Return [x, y] of the center of cell containing provided text 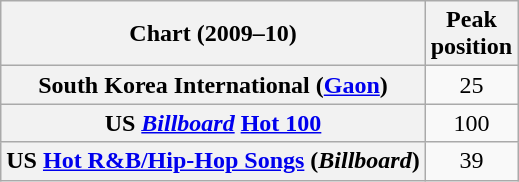
US Hot R&B/Hip-Hop Songs (Billboard) [213, 161]
100 [471, 123]
Peakposition [471, 34]
Chart (2009–10) [213, 34]
39 [471, 161]
South Korea International (Gaon) [213, 85]
US Billboard Hot 100 [213, 123]
25 [471, 85]
